Extract the [X, Y] coordinate from the center of the cell holding the provided text.  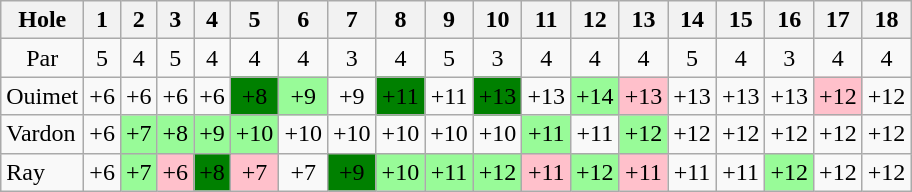
16 [790, 20]
18 [886, 20]
12 [596, 20]
Ouimet [42, 96]
7 [352, 20]
Par [42, 58]
+14 [596, 96]
1 [102, 20]
9 [450, 20]
13 [644, 20]
8 [400, 20]
Hole [42, 20]
14 [692, 20]
Ray [42, 172]
15 [740, 20]
Vardon [42, 134]
6 [304, 20]
17 [838, 20]
2 [138, 20]
10 [498, 20]
11 [546, 20]
